Determine the [X, Y] coordinate at the center of the cell enclosing the given text.  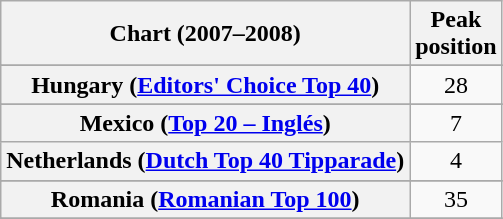
Peakposition [456, 34]
7 [456, 123]
35 [456, 199]
28 [456, 85]
Chart (2007–2008) [206, 34]
Mexico (Top 20 – Inglés) [206, 123]
Netherlands (Dutch Top 40 Tipparade) [206, 161]
Romania (Romanian Top 100) [206, 199]
Hungary (Editors' Choice Top 40) [206, 85]
4 [456, 161]
